Return the (X, Y) coordinate for the center point of the cell that contains the specified text.  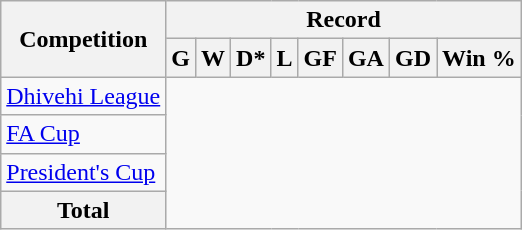
D* (251, 58)
GD (412, 58)
Record (344, 20)
President's Cup (84, 172)
GA (366, 58)
G (181, 58)
Total (84, 210)
Dhivehi League (84, 96)
Competition (84, 39)
FA Cup (84, 134)
GF (320, 58)
W (212, 58)
L (284, 58)
Win % (480, 58)
